Output the (X, Y) coordinate of the center of the cell containing the given text.  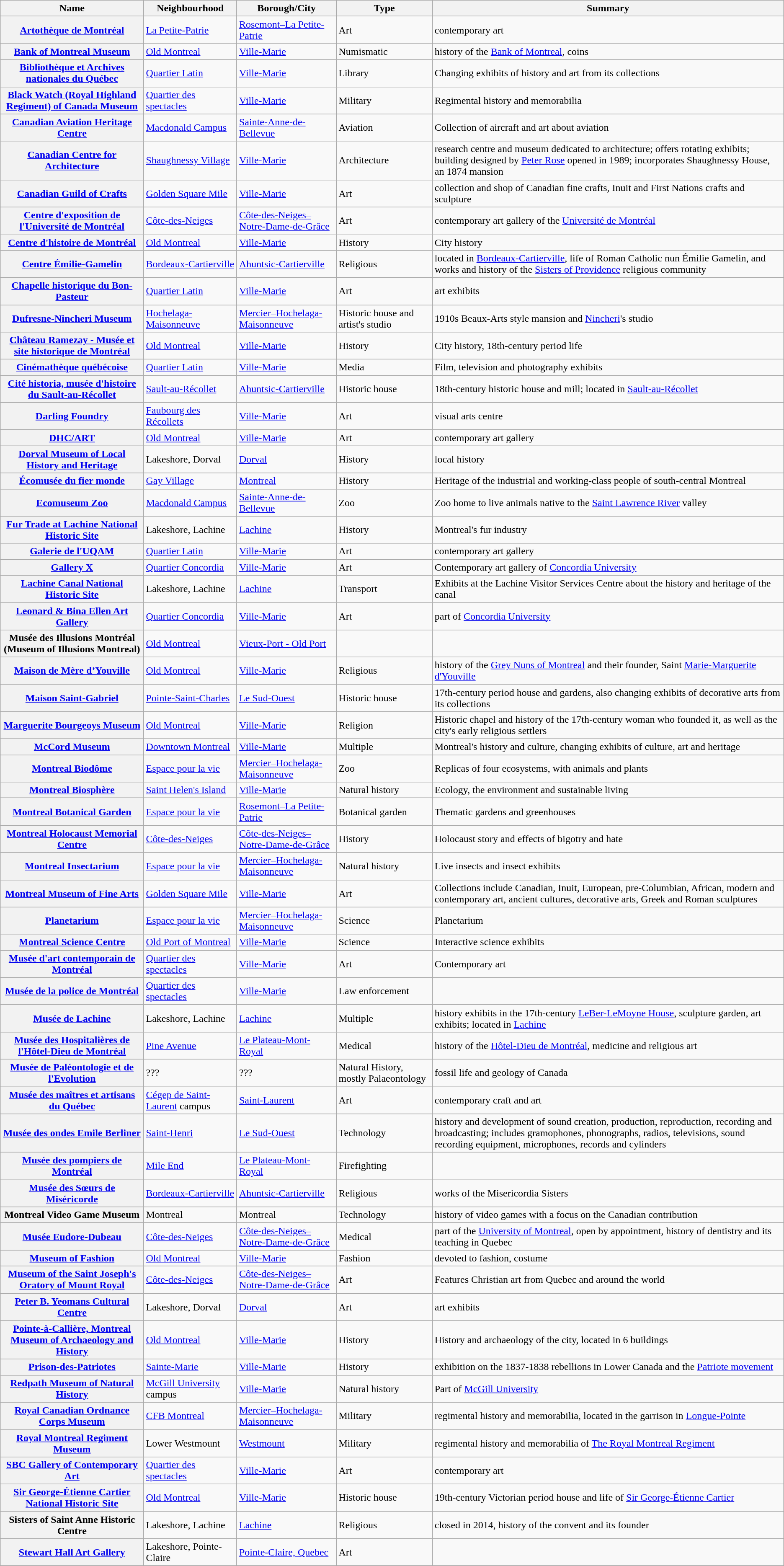
Sault-au-Récollet (190, 389)
Hochelaga-Maisonneuve (190, 318)
Saint Helen's Island (190, 790)
Sainte-Marie (190, 1367)
history of the Hôtel-Dieu de Montréal, medicine and religious art (608, 1046)
Montreal Biodôme (72, 768)
Regimental history and memorabilia (608, 101)
CFB Montreal (190, 1416)
Dufresne-Nincheri Museum (72, 318)
Aviation (384, 127)
Écomusée du fier monde (72, 481)
McCord Museum (72, 747)
Montreal Science Centre (72, 942)
Gay Village (190, 481)
Downtown Montreal (190, 747)
Exhibits at the Lachine Visitor Services Centre about the history and heritage of the canal (608, 589)
Montreal's history and culture, changing exhibits of culture, art and heritage (608, 747)
works of the Misericordia Sisters (608, 1193)
Ecology, the environment and sustainable living (608, 790)
Musée des Sœurs de Miséricorde (72, 1193)
history exhibits in the 17th-century LeBer-LeMoyne House, sculpture garden, art exhibits; located in Lachine (608, 1018)
Borough/City (286, 8)
history of the Bank of Montreal, coins (608, 52)
Royal Montreal Regiment Museum (72, 1443)
Heritage of the industrial and working-class people of south-central Montreal (608, 481)
Pointe-à-Callière, Montreal Museum of Archaeology and History (72, 1340)
closed in 2014, history of the convent and its founder (608, 1525)
Film, television and photography exhibits (608, 367)
part of the University of Montreal, open by appointment, history of dentistry and its teaching in Quebec (608, 1237)
visual arts centre (608, 416)
Dorval Museum of Local History and Heritage (72, 459)
Vieux-Port - Old Port (286, 643)
Musée Eudore-Dubeau (72, 1237)
1910s Beaux-Arts style mansion and Nincheri's studio (608, 318)
Interactive science exhibits (608, 942)
Sir George-Étienne Cartier National Historic Site (72, 1497)
Pointe-Claire, Quebec (286, 1553)
Zoo home to live animals native to the Saint Lawrence River valley (608, 503)
Cégep de Saint-Laurent campus (190, 1100)
Centre d'histoire de Montréal (72, 242)
Numismatic (384, 52)
devoted to fashion, costume (608, 1258)
La Petite-Patrie (190, 30)
Bank of Montreal Museum (72, 52)
regimental history and memorabilia, located in the garrison in Longue-Pointe (608, 1416)
Cité historia, musée d'histoire du Sault-au-Récollet (72, 389)
Library (384, 73)
Peter B. Yeomans Cultural Centre (72, 1307)
Thematic gardens and greenhouses (608, 812)
Centre d'exposition de l'Université de Montréal (72, 220)
Maison Saint-Gabriel (72, 698)
Montreal Botanical Garden (72, 812)
Marguerite Bourgeoys Museum (72, 726)
Law enforcement (384, 991)
Lachine Canal National Historic Site (72, 589)
Musée de Lachine (72, 1018)
Shaughnessy Village (190, 160)
Ecomuseum Zoo (72, 503)
history of video games with a focus on the Canadian contribution (608, 1215)
Musée d'art contemporain de Montréal (72, 964)
Royal Canadian Ordnance Corps Museum (72, 1416)
Musée des ondes Emile Berliner (72, 1133)
Architecture (384, 160)
Musée de la police de Montréal (72, 991)
Botanical garden (384, 812)
contemporary art gallery of the Université de Montréal (608, 220)
Features Christian art from Quebec and around the world (608, 1279)
Saint-Laurent (286, 1100)
Summary (608, 8)
Museum of Fashion (72, 1258)
Galerie de l'UQAM (72, 551)
Fur Trade at Lachine National Historic Site (72, 530)
Château Ramezay - Musée et site historique de Montréal (72, 346)
18th-century historic house and mill; located in Sault-au-Récollet (608, 389)
Maison de Mère d’Youville (72, 670)
Musée de Paléontologie et de l'Evolution (72, 1072)
Replicas of four ecosystems, with animals and plants (608, 768)
Lakeshore, Pointe-Claire (190, 1553)
Transport (384, 589)
Centre Émilie-Gamelin (72, 264)
McGill University campus (190, 1388)
Montreal Museum of Fine Arts (72, 893)
Historic house and artist's studio (384, 318)
History and archaeology of the city, located in 6 buildings (608, 1340)
Fashion (384, 1258)
fossil life and geology of Canada (608, 1072)
Musée des Illusions Montréal (Museum of Illusions Montreal) (72, 643)
Mile End (190, 1166)
Name (72, 8)
Chapelle historique du Bon-Pasteur (72, 291)
Artothèque de Montréal (72, 30)
Contemporary art (608, 964)
City history (608, 242)
Darling Foundry (72, 416)
Pointe-Saint-Charles (190, 698)
part of Concordia University (608, 616)
Firefighting (384, 1166)
regimental history and memorabilia of The Royal Montreal Regiment (608, 1443)
Collection of aircraft and art about aviation (608, 127)
Black Watch (Royal Highland Regiment) of Canada Museum (72, 101)
Prison-des-Patriotes (72, 1367)
Montreal's fur industry (608, 530)
Musée des Hospitalières de l'Hôtel-Dieu de Montréal (72, 1046)
located in Bordeaux-Cartierville, life of Roman Catholic nun Émilie Gamelin, and works and history of the Sisters of Providence religious community (608, 264)
local history (608, 459)
17th-century period house and gardens, also changing exhibits of decorative arts from its collections (608, 698)
exhibition on the 1837-1838 rebellions in Lower Canada and the Patriote movement (608, 1367)
Montreal Biosphère (72, 790)
Type (384, 8)
Musée des pompiers de Montréal (72, 1166)
Bibliothèque et Archives nationales du Québec (72, 73)
Cinémathèque québécoise (72, 367)
contemporary craft and art (608, 1100)
Old Port of Montreal (190, 942)
DHC/ART (72, 438)
19th-century Victorian period house and life of Sir George-Étienne Cartier (608, 1497)
Pine Avenue (190, 1046)
Montreal Video Game Museum (72, 1215)
Live insects and insect exhibits (608, 866)
Faubourg des Récollets (190, 416)
Canadian Aviation Heritage Centre (72, 127)
Contemporary art gallery of Concordia University (608, 567)
Leonard & Bina Ellen Art Gallery (72, 616)
Sisters of Saint Anne Historic Centre (72, 1525)
Part of McGill University (608, 1388)
Redpath Museum of Natural History (72, 1388)
Montreal Holocaust Memorial Centre (72, 839)
Montreal Insectarium (72, 866)
Holocaust story and effects of bigotry and hate (608, 839)
Canadian Centre for Architecture (72, 160)
City history, 18th-century period life (608, 346)
Natural History, mostly Palaeontology (384, 1072)
Canadian Guild of Crafts (72, 194)
SBC Gallery of Contemporary Art (72, 1470)
Changing exhibits of history and art from its collections (608, 73)
Religion (384, 726)
Media (384, 367)
Historic chapel and history of the 17th-century woman who founded it, as well as the city's early religious settlers (608, 726)
history of the Grey Nuns of Montreal and their founder, Saint Marie-Marguerite d'Youville (608, 670)
collection and shop of Canadian fine crafts, Inuit and First Nations crafts and sculpture (608, 194)
Musée des maîtres et artisans du Québec (72, 1100)
Gallery X (72, 567)
Stewart Hall Art Gallery (72, 1553)
Lower Westmount (190, 1443)
Museum of the Saint Joseph's Oratory of Mount Royal (72, 1279)
Saint-Henri (190, 1133)
Westmount (286, 1443)
Neighbourhood (190, 8)
